For the text-containing cell, return its midpoint in [x, y] coordinate format. 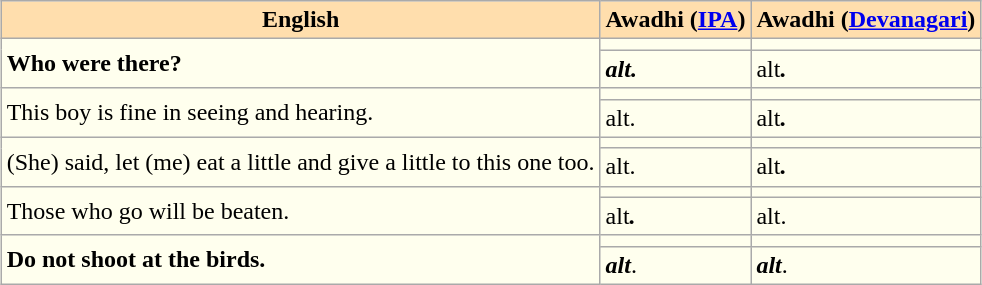
Who were there? [300, 64]
Do not shoot at the birds. [300, 260]
This boy is fine in seeing and hearing. [300, 112]
English [300, 20]
Awadhi (Devanagari) [866, 20]
Awadhi (IPA) [676, 20]
Those who go will be beaten. [300, 210]
(She) said, let (me) eat a little and give a little to this one too. [300, 162]
